Find where the given text appears and provide that cell's center as (X, Y) coordinate. 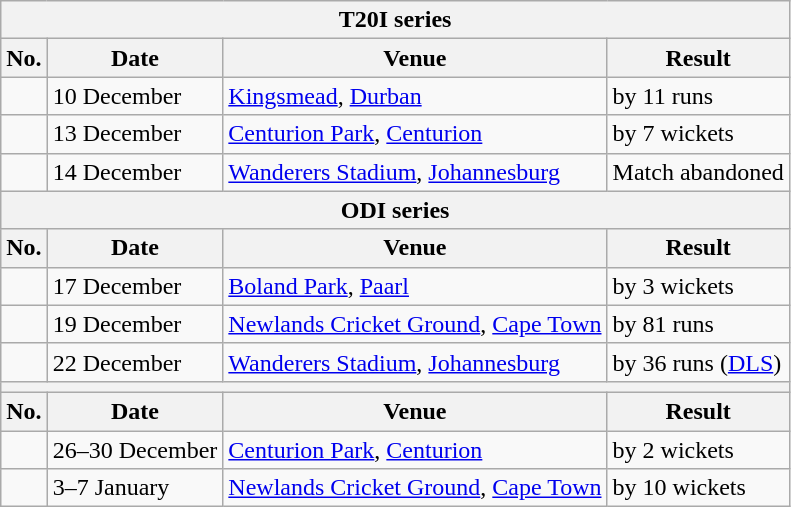
by 3 wickets (698, 286)
19 December (135, 324)
ODI series (396, 210)
by 11 runs (698, 96)
26–30 December (135, 449)
3–7 January (135, 488)
by 7 wickets (698, 134)
10 December (135, 96)
by 10 wickets (698, 488)
22 December (135, 362)
by 81 runs (698, 324)
Match abandoned (698, 172)
by 36 runs (DLS) (698, 362)
13 December (135, 134)
17 December (135, 286)
Boland Park, Paarl (415, 286)
Kingsmead, Durban (415, 96)
T20I series (396, 20)
14 December (135, 172)
by 2 wickets (698, 449)
